From the cell containing the given text, extract its center point as (x, y) coordinate. 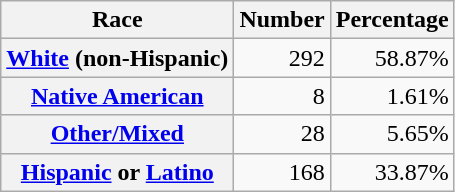
58.87% (392, 58)
Percentage (392, 20)
1.61% (392, 96)
Other/Mixed (118, 134)
5.65% (392, 134)
8 (282, 96)
Native American (118, 96)
292 (282, 58)
Number (282, 20)
White (non-Hispanic) (118, 58)
168 (282, 172)
Race (118, 20)
Hispanic or Latino (118, 172)
28 (282, 134)
33.87% (392, 172)
